From the cell containing the given text, extract its center point as (x, y) coordinate. 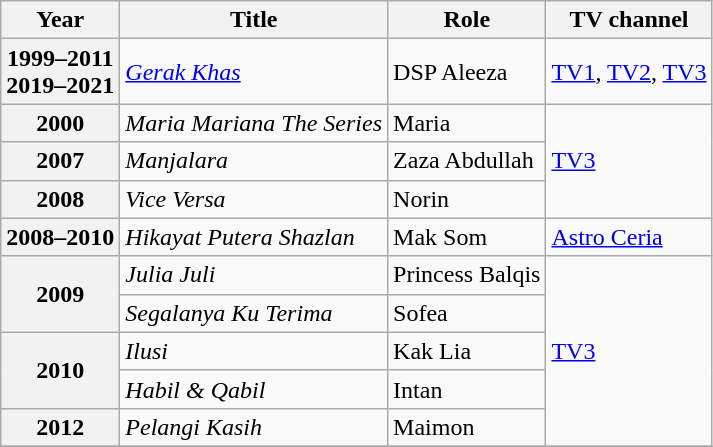
Norin (467, 199)
Maria Mariana The Series (254, 123)
Vice Versa (254, 199)
Maimon (467, 427)
2007 (60, 161)
Year (60, 20)
Mak Som (467, 237)
Title (254, 20)
2010 (60, 370)
2012 (60, 427)
2000 (60, 123)
Princess Balqis (467, 275)
2008–2010 (60, 237)
1999–20112019–2021 (60, 72)
Sofea (467, 313)
Segalanya Ku Terima (254, 313)
Julia Juli (254, 275)
Kak Lia (467, 351)
Hikayat Putera Shazlan (254, 237)
TV channel (629, 20)
Zaza Abdullah (467, 161)
Intan (467, 389)
DSP Aleeza (467, 72)
Maria (467, 123)
Manjalara (254, 161)
Gerak Khas (254, 72)
Habil & Qabil (254, 389)
Ilusi (254, 351)
TV1, TV2, TV3 (629, 72)
Pelangi Kasih (254, 427)
Astro Ceria (629, 237)
2008 (60, 199)
Role (467, 20)
2009 (60, 294)
